Output the [X, Y] coordinate of the center of the cell containing the given text.  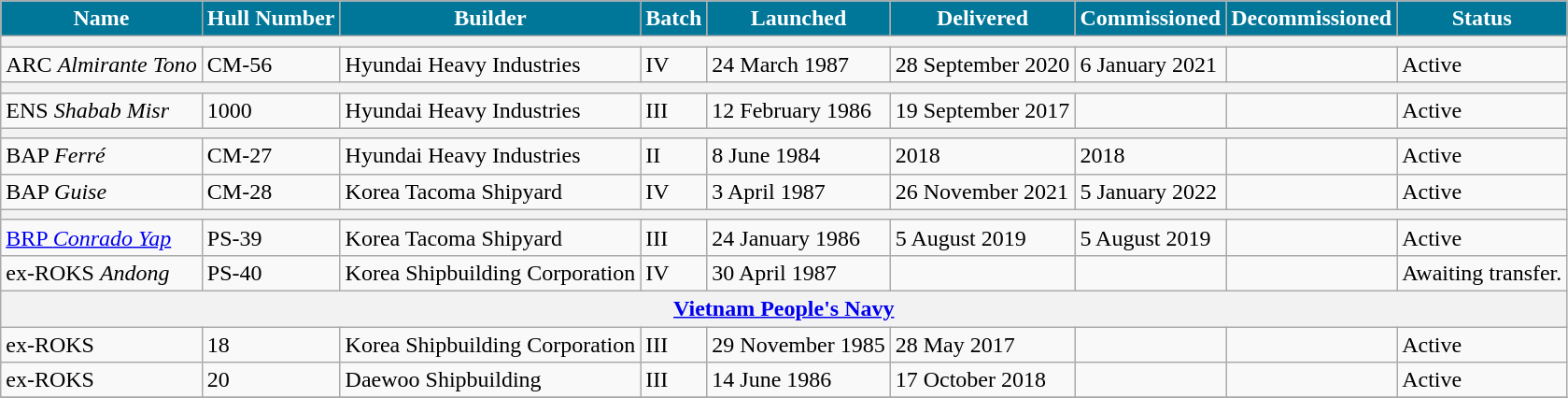
Name [102, 19]
1000 [271, 110]
Vietnam People's Navy [784, 308]
Status [1482, 19]
Commissioned [1151, 19]
28 September 2020 [982, 64]
Delivered [982, 19]
24 January 1986 [798, 237]
5 January 2022 [1151, 192]
20 [271, 380]
17 October 2018 [982, 380]
ex-ROKS Andong [102, 273]
ARC Almirante Tono [102, 64]
24 March 1987 [798, 64]
Awaiting transfer. [1482, 273]
CM-28 [271, 192]
28 May 2017 [982, 345]
18 [271, 345]
12 February 1986 [798, 110]
8 June 1984 [798, 156]
ENS Shabab Misr [102, 110]
BRP Conrado Yap [102, 237]
Decommissioned [1311, 19]
Hull Number [271, 19]
3 April 1987 [798, 192]
BAP Ferré [102, 156]
PS-39 [271, 237]
14 June 1986 [798, 380]
Launched [798, 19]
CM-27 [271, 156]
29 November 1985 [798, 345]
26 November 2021 [982, 192]
II [674, 156]
30 April 1987 [798, 273]
Batch [674, 19]
CM-56 [271, 64]
Daewoo Shipbuilding [490, 380]
Builder [490, 19]
6 January 2021 [1151, 64]
19 September 2017 [982, 110]
BAP Guise [102, 192]
PS-40 [271, 273]
